Search for the cell housing the specified text and yield its [x, y] center coordinate. 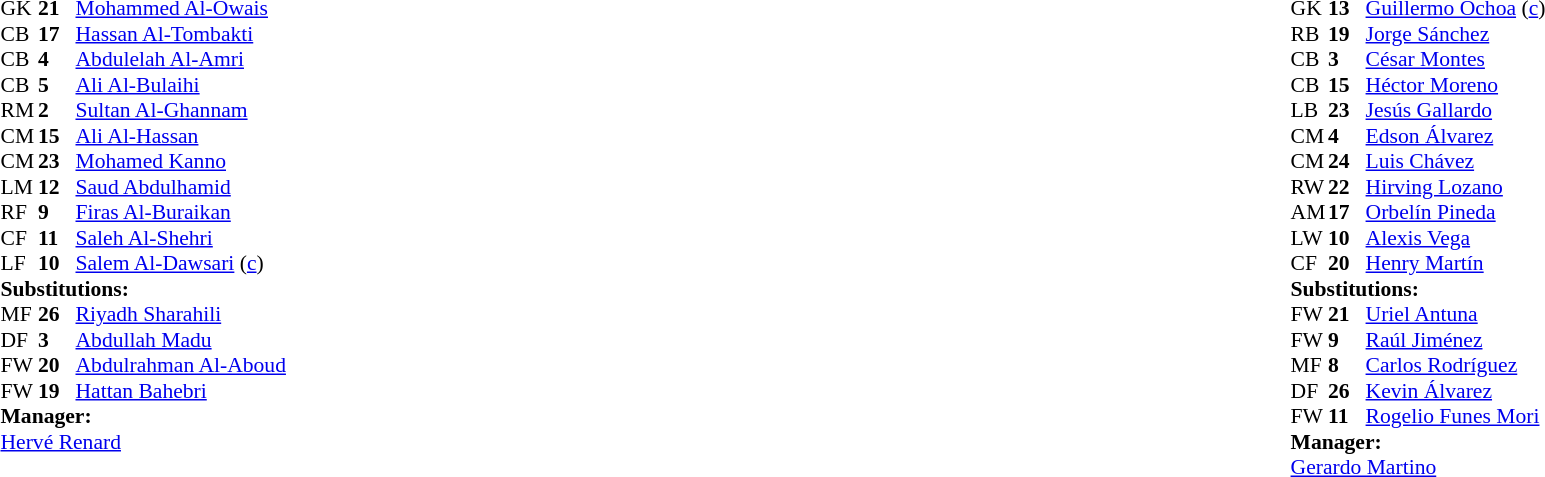
Hattan Bahebri [181, 391]
RF [19, 213]
Sultan Al-Ghannam [181, 111]
Substitutions: [142, 289]
12 [57, 187]
Mohamed Kanno [181, 161]
2 [57, 111]
Ali Al-Bulaihi [181, 85]
RW [1310, 187]
8 [1347, 365]
Abdulrahman Al-Aboud [181, 365]
Abdullah Madu [181, 340]
RM [19, 111]
Firas Al-Buraikan [181, 213]
Hassan Al-Tombakti [181, 34]
Saleh Al-Shehri [181, 238]
LM [19, 187]
21 [1347, 315]
Salem Al-Dawsari (c) [181, 263]
AM [1310, 213]
Abdulelah Al-Amri [181, 59]
Riyadh Sharahili [181, 315]
LB [1310, 111]
Ali Al-Hassan [181, 136]
LW [1310, 238]
Manager: [142, 417]
RB [1310, 34]
Hervé Renard [142, 442]
Saud Abdulhamid [181, 187]
22 [1347, 187]
5 [57, 85]
LF [19, 263]
24 [1347, 161]
